Find where the given text appears and provide that cell's center as (X, Y) coordinate. 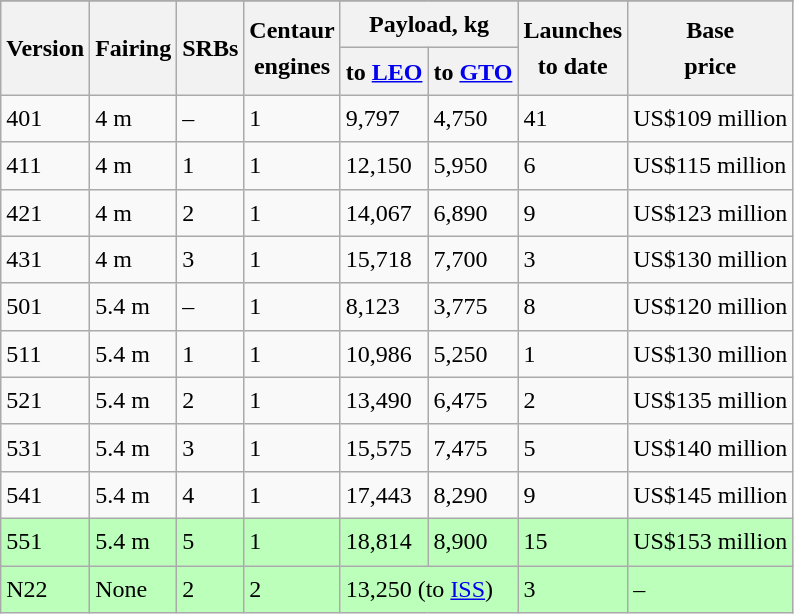
8 (573, 306)
Launchesto date (573, 48)
6,890 (473, 212)
Payload, kg (429, 24)
8,123 (384, 306)
4,750 (473, 118)
US$120 million (710, 306)
411 (46, 166)
US$115 million (710, 166)
18,814 (384, 542)
7,475 (473, 448)
US$153 million (710, 542)
551 (46, 542)
511 (46, 354)
None (134, 590)
to LEO (384, 72)
US$123 million (710, 212)
US$140 million (710, 448)
7,700 (473, 260)
15,575 (384, 448)
Baseprice (710, 48)
5,950 (473, 166)
Fairing (134, 48)
501 (46, 306)
13,250 (to ISS) (429, 590)
17,443 (384, 494)
521 (46, 400)
SRBs (210, 48)
14,067 (384, 212)
8,290 (473, 494)
to GTO (473, 72)
41 (573, 118)
3,775 (473, 306)
US$135 million (710, 400)
10,986 (384, 354)
15 (573, 542)
15,718 (384, 260)
531 (46, 448)
4 (210, 494)
6,475 (473, 400)
13,490 (384, 400)
421 (46, 212)
6 (573, 166)
12,150 (384, 166)
541 (46, 494)
N22 (46, 590)
431 (46, 260)
401 (46, 118)
Version (46, 48)
US$145 million (710, 494)
8,900 (473, 542)
US$109 million (710, 118)
9,797 (384, 118)
5,250 (473, 354)
Centaurengines (292, 48)
